Scan for the cell matching the given text and deliver its (X, Y) coordinate at center. 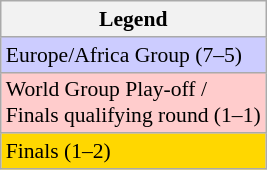
Legend (134, 19)
Europe/Africa Group (7–5) (134, 55)
World Group Play-off / Finals qualifying round (1–1) (134, 102)
Finals (1–2) (134, 152)
